Capture the cell that displays the provided text and extract its (x, y) central coordinate. 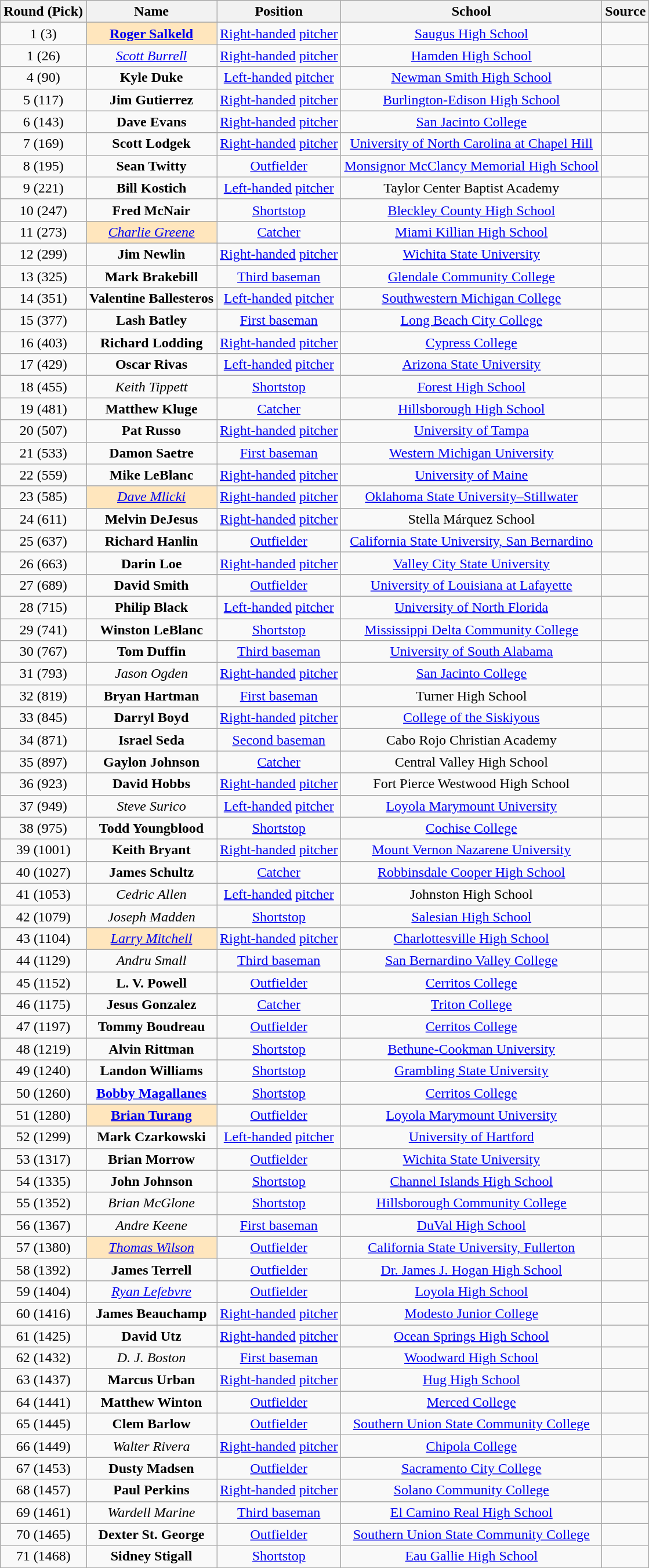
Matthew Winton (151, 1402)
11 (273) (43, 232)
Hamden High School (472, 56)
Cedric Allen (151, 894)
Monsignor McClancy Memorial High School (472, 166)
Saugus High School (472, 34)
27 (689) (43, 585)
15 (377) (43, 321)
5 (117) (43, 100)
Triton College (472, 1005)
Long Beach City College (472, 321)
Andre Keene (151, 1225)
Burlington-Edison High School (472, 100)
Modesto Junior College (472, 1313)
Israel Seda (151, 740)
Charlottesville High School (472, 938)
66 (1449) (43, 1446)
Kyle Duke (151, 78)
Central Valley High School (472, 762)
71 (1468) (43, 1556)
52 (1299) (43, 1137)
Round (Pick) (43, 12)
Jesus Gonzalez (151, 1005)
Channel Islands High School (472, 1181)
10 (247) (43, 210)
43 (1104) (43, 938)
Matthew Kluge (151, 409)
Keith Bryant (151, 850)
20 (507) (43, 431)
Hug High School (472, 1380)
Todd Youngblood (151, 828)
Hillsborough Community College (472, 1203)
John Johnson (151, 1181)
Steve Surico (151, 806)
Cochise College (472, 828)
Brian McGlone (151, 1203)
School (472, 12)
Newman Smith High School (472, 78)
22 (559) (43, 475)
Glendale Community College (472, 277)
University of North Carolina at Chapel Hill (472, 144)
25 (637) (43, 541)
DuVal High School (472, 1225)
26 (663) (43, 563)
Darin Loe (151, 563)
51 (1280) (43, 1115)
28 (715) (43, 607)
James Terrell (151, 1269)
Melvin DeJesus (151, 519)
44 (1129) (43, 960)
Darryl Boyd (151, 718)
12 (299) (43, 254)
53 (1317) (43, 1159)
Philip Black (151, 607)
30 (767) (43, 652)
Mississippi Delta Community College (472, 629)
67 (1453) (43, 1468)
Fort Pierce Westwood High School (472, 784)
42 (1079) (43, 916)
6 (143) (43, 122)
Forest High School (472, 387)
18 (455) (43, 387)
Richard Hanlin (151, 541)
Walter Rivera (151, 1446)
Keith Tippett (151, 387)
33 (845) (43, 718)
Damon Saetre (151, 453)
Pat Russo (151, 431)
4 (90) (43, 78)
Alvin Rittman (151, 1049)
D. J. Boston (151, 1358)
Fred McNair (151, 210)
49 (1240) (43, 1071)
57 (1380) (43, 1247)
13 (325) (43, 277)
University of Tampa (472, 431)
Western Michigan University (472, 453)
Bobby Magallanes (151, 1093)
David Utz (151, 1335)
Miami Killian High School (472, 232)
Mike LeBlanc (151, 475)
San Bernardino Valley College (472, 960)
Stella Márquez School (472, 519)
Loyola High School (472, 1291)
Dave Mlicki (151, 497)
Roger Salkeld (151, 34)
Bleckley County High School (472, 210)
29 (741) (43, 629)
Wardell Marine (151, 1512)
Bill Kostich (151, 188)
Larry Mitchell (151, 938)
62 (1432) (43, 1358)
California State University, Fullerton (472, 1247)
Winston LeBlanc (151, 629)
James Beauchamp (151, 1313)
58 (1392) (43, 1269)
23 (585) (43, 497)
David Hobbs (151, 784)
68 (1457) (43, 1490)
Merced College (472, 1402)
Andru Small (151, 960)
L. V. Powell (151, 983)
Grambling State University (472, 1071)
65 (1445) (43, 1424)
Dave Evans (151, 122)
31 (793) (43, 674)
Dexter St. George (151, 1534)
Scott Burrell (151, 56)
19 (481) (43, 409)
1 (3) (43, 34)
Cypress College (472, 343)
Arizona State University (472, 365)
University of Maine (472, 475)
47 (1197) (43, 1027)
University of South Alabama (472, 652)
61 (1425) (43, 1335)
40 (1027) (43, 872)
Robbinsdale Cooper High School (472, 872)
Source (625, 12)
Jim Newlin (151, 254)
48 (1219) (43, 1049)
Ocean Springs High School (472, 1335)
University of Louisiana at Lafayette (472, 585)
Mount Vernon Nazarene University (472, 850)
Hillsborough High School (472, 409)
Thomas Wilson (151, 1247)
64 (1441) (43, 1402)
Second baseman (279, 740)
60 (1416) (43, 1313)
21 (533) (43, 453)
Tom Duffin (151, 652)
Landon Williams (151, 1071)
Brian Turang (151, 1115)
24 (611) (43, 519)
63 (1437) (43, 1380)
Oklahoma State University–Stillwater (472, 497)
Richard Lodding (151, 343)
Paul Perkins (151, 1490)
50 (1260) (43, 1093)
Bethune-Cookman University (472, 1049)
University of North Florida (472, 607)
8 (195) (43, 166)
David Smith (151, 585)
California State University, San Bernardino (472, 541)
University of Hartford (472, 1137)
Salesian High School (472, 916)
Solano Community College (472, 1490)
College of the Siskiyous (472, 718)
Valley City State University (472, 563)
Dr. James J. Hogan High School (472, 1269)
1 (26) (43, 56)
Sidney Stigall (151, 1556)
56 (1367) (43, 1225)
Johnston High School (472, 894)
55 (1352) (43, 1203)
17 (429) (43, 365)
16 (403) (43, 343)
Dusty Madsen (151, 1468)
Valentine Ballesteros (151, 299)
Ryan Lefebvre (151, 1291)
Jim Gutierrez (151, 100)
Name (151, 12)
Woodward High School (472, 1358)
70 (1465) (43, 1534)
Lash Batley (151, 321)
Eau Gallie High School (472, 1556)
Taylor Center Baptist Academy (472, 188)
Cabo Rojo Christian Academy (472, 740)
Scott Lodgek (151, 144)
Chipola College (472, 1446)
69 (1461) (43, 1512)
34 (871) (43, 740)
Gaylon Johnson (151, 762)
El Camino Real High School (472, 1512)
Marcus Urban (151, 1380)
James Schultz (151, 872)
14 (351) (43, 299)
Oscar Rivas (151, 365)
Jason Ogden (151, 674)
Position (279, 12)
Joseph Madden (151, 916)
36 (923) (43, 784)
Mark Czarkowski (151, 1137)
39 (1001) (43, 850)
Sean Twitty (151, 166)
Charlie Greene (151, 232)
Bryan Hartman (151, 696)
46 (1175) (43, 1005)
Turner High School (472, 696)
38 (975) (43, 828)
54 (1335) (43, 1181)
41 (1053) (43, 894)
59 (1404) (43, 1291)
Mark Brakebill (151, 277)
9 (221) (43, 188)
Southwestern Michigan College (472, 299)
Brian Morrow (151, 1159)
Tommy Boudreau (151, 1027)
Clem Barlow (151, 1424)
45 (1152) (43, 983)
35 (897) (43, 762)
37 (949) (43, 806)
Sacramento City College (472, 1468)
32 (819) (43, 696)
7 (169) (43, 144)
